Return the [x, y] coordinate for the center point of the cell that contains the specified text.  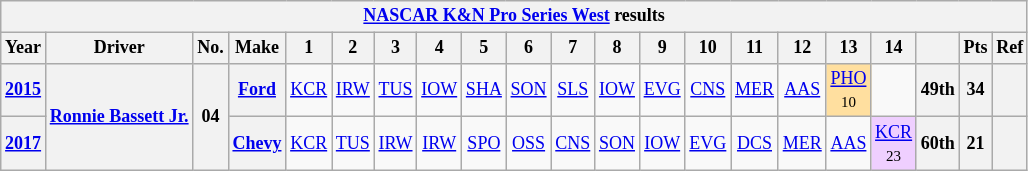
DCS [755, 144]
2015 [24, 90]
13 [848, 48]
OSS [528, 144]
11 [755, 48]
14 [894, 48]
SLS [573, 90]
49th [938, 90]
60th [938, 144]
Chevy [257, 144]
8 [618, 48]
4 [440, 48]
2017 [24, 144]
SPO [484, 144]
1 [309, 48]
Year [24, 48]
No. [210, 48]
10 [708, 48]
Ronnie Bassett Jr. [119, 116]
3 [396, 48]
6 [528, 48]
7 [573, 48]
04 [210, 116]
2 [354, 48]
Ref [1010, 48]
PHO10 [848, 90]
KCR23 [894, 144]
9 [662, 48]
NASCAR K&N Pro Series West results [514, 16]
Driver [119, 48]
21 [976, 144]
Pts [976, 48]
SHA [484, 90]
Make [257, 48]
34 [976, 90]
Ford [257, 90]
5 [484, 48]
12 [802, 48]
